Return the [X, Y] coordinate for the center point of the cell that contains the specified text.  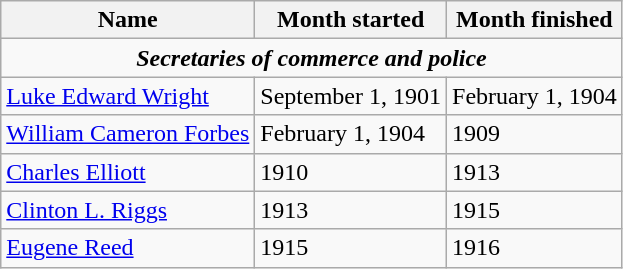
Secretaries of commerce and police [312, 58]
Month finished [535, 20]
Luke Edward Wright [128, 96]
September 1, 1901 [351, 96]
Name [128, 20]
1916 [535, 248]
Month started [351, 20]
Charles Elliott [128, 172]
Eugene Reed [128, 248]
William Cameron Forbes [128, 134]
1909 [535, 134]
Clinton L. Riggs [128, 210]
1910 [351, 172]
